Provide the [X, Y] coordinate of the cell's center where the given text is located.  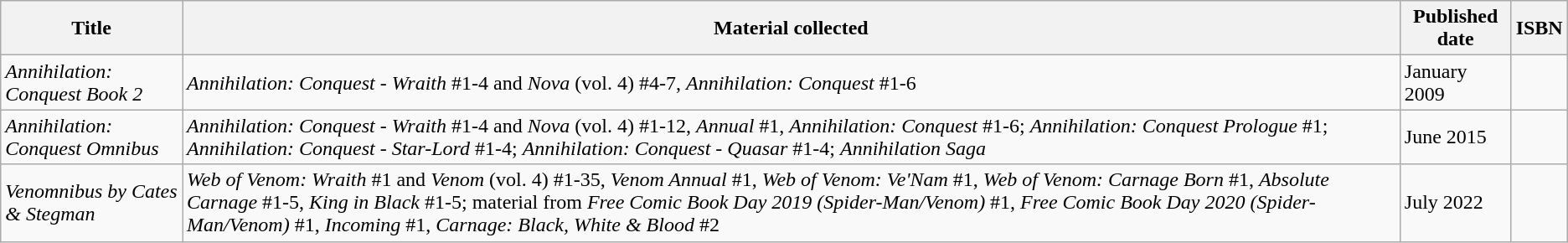
Published date [1456, 28]
June 2015 [1456, 137]
Annihilation: Conquest Book 2 [92, 82]
Title [92, 28]
Annihilation: Conquest - Wraith #1-4 and Nova (vol. 4) #4-7, Annihilation: Conquest #1-6 [792, 82]
January 2009 [1456, 82]
July 2022 [1456, 203]
ISBN [1540, 28]
Material collected [792, 28]
Venomnibus by Cates & Stegman [92, 203]
Annihilation: Conquest Omnibus [92, 137]
